Return (x, y) of the center of cell containing provided text 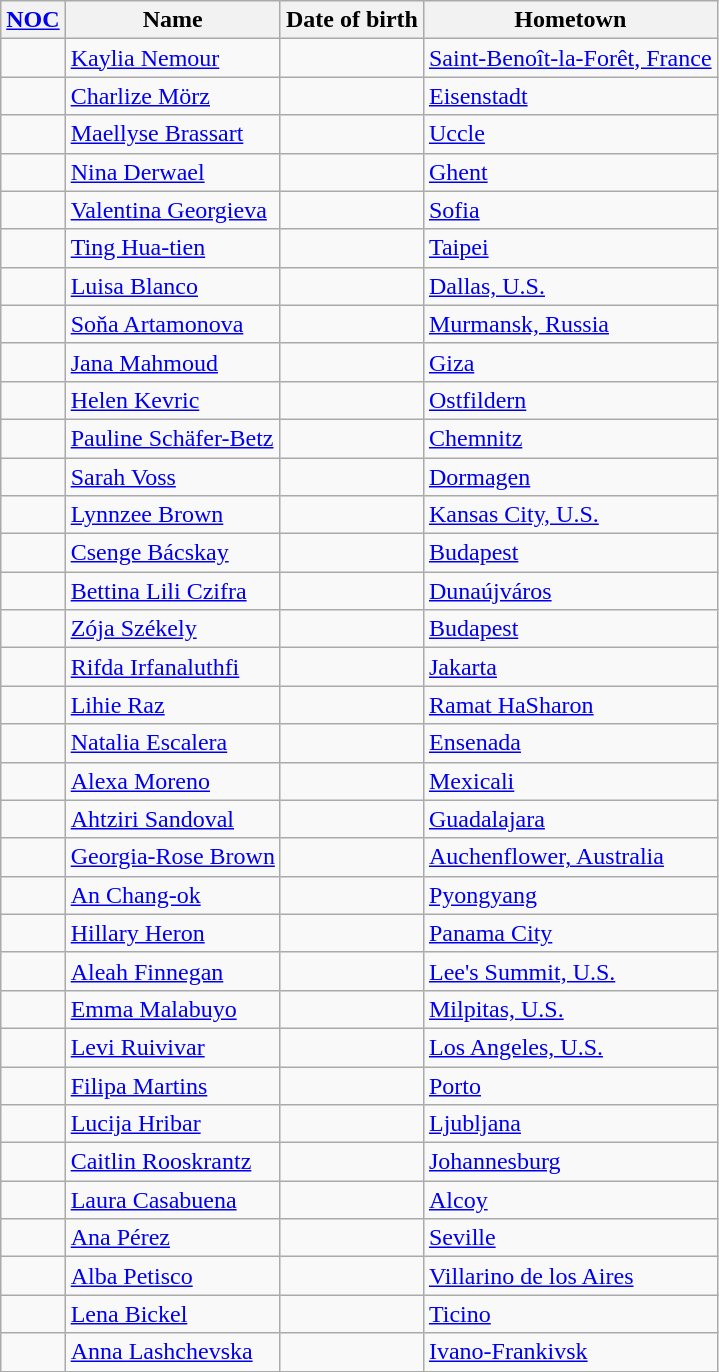
Bettina Lili Czifra (172, 591)
Ensenada (570, 743)
Ana Pérez (172, 1238)
Name (172, 20)
Mexicali (570, 781)
Kaylia Nemour (172, 58)
Zója Székely (172, 629)
Hometown (570, 20)
Auchenflower, Australia (570, 857)
Caitlin Rooskrantz (172, 1162)
Emma Malabuyo (172, 1009)
Eisenstadt (570, 96)
Kansas City, U.S. (570, 515)
Taipei (570, 248)
Lynnzee Brown (172, 515)
Pyongyang (570, 895)
Uccle (570, 134)
Filipa Martins (172, 1085)
Murmansk, Russia (570, 324)
Ivano-Frankivsk (570, 1352)
Sarah Voss (172, 477)
Ljubljana (570, 1124)
Pauline Schäfer-Betz (172, 438)
Porto (570, 1085)
An Chang-ok (172, 895)
Johannesburg (570, 1162)
Ticino (570, 1314)
Dunaújváros (570, 591)
Alcoy (570, 1200)
Jana Mahmoud (172, 362)
Los Angeles, U.S. (570, 1047)
Nina Derwael (172, 172)
Ostfildern (570, 400)
Milpitas, U.S. (570, 1009)
Ting Hua-tien (172, 248)
Lucija Hribar (172, 1124)
Alexa Moreno (172, 781)
NOC (33, 20)
Seville (570, 1238)
Lee's Summit, U.S. (570, 971)
Sofia (570, 210)
Ahtziri Sandoval (172, 819)
Hillary Heron (172, 933)
Levi Ruivivar (172, 1047)
Date of birth (352, 20)
Georgia-Rose Brown (172, 857)
Villarino de los Aires (570, 1276)
Ramat HaSharon (570, 705)
Rifda Irfanaluthfi (172, 667)
Chemnitz (570, 438)
Alba Petisco (172, 1276)
Aleah Finnegan (172, 971)
Csenge Bácskay (172, 553)
Valentina Georgieva (172, 210)
Soňa Artamonova (172, 324)
Natalia Escalera (172, 743)
Laura Casabuena (172, 1200)
Dallas, U.S. (570, 286)
Lihie Raz (172, 705)
Luisa Blanco (172, 286)
Anna Lashchevska (172, 1352)
Helen Kevric (172, 400)
Panama City (570, 933)
Jakarta (570, 667)
Lena Bickel (172, 1314)
Dormagen (570, 477)
Saint-Benoît-la-Forêt, France (570, 58)
Guadalajara (570, 819)
Giza (570, 362)
Maellyse Brassart (172, 134)
Charlize Mörz (172, 96)
Ghent (570, 172)
